Capture the cell that displays the provided text and extract its [X, Y] central coordinate. 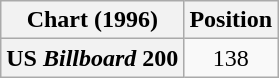
Chart (1996) [92, 20]
138 [231, 58]
US Billboard 200 [92, 58]
Position [231, 20]
